Return [X, Y] of the center of cell containing provided text 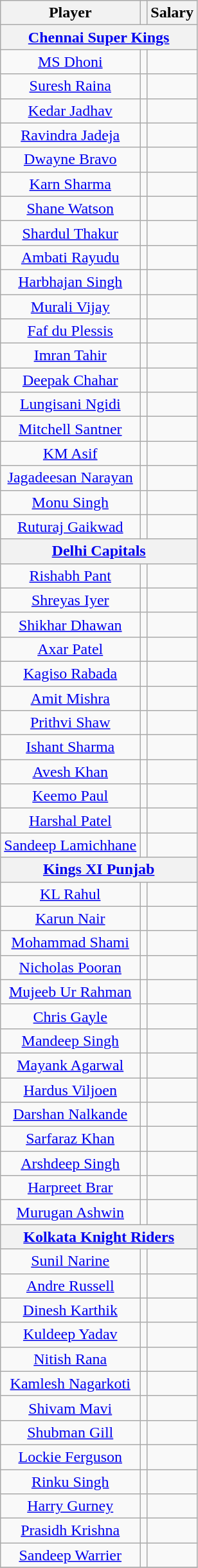
Dinesh Karthik [71, 1310]
Kuldeep Yadav [71, 1335]
Ravindra Jadeja [71, 135]
Kagiso Rabada [71, 673]
Axar Patel [71, 649]
Lockie Ferguson [71, 1457]
Shardul Thakur [71, 233]
Sunil Narine [71, 1261]
Murali Vijay [71, 307]
Dwayne Bravo [71, 160]
Sandeep Lamichhane [71, 845]
KL Rahul [71, 894]
Mandeep Singh [71, 1041]
Rinku Singh [71, 1481]
Mohammad Shami [71, 943]
Monu Singh [71, 502]
Karn Sharma [71, 184]
Amit Mishra [71, 698]
Harbhajan Singh [71, 282]
Karun Nair [71, 918]
Player [71, 13]
Keemo Paul [71, 796]
Faf du Plessis [71, 331]
Harry Gurney [71, 1506]
Lungisani Ngidi [71, 405]
Harpreet Brar [71, 1188]
Sarfaraz Khan [71, 1139]
Chris Gayle [71, 1016]
Avesh Khan [71, 772]
Shikhar Dhawan [71, 624]
Hardus Viljoen [71, 1090]
Andre Russell [71, 1286]
Chennai Super Kings [99, 37]
Arshdeep Singh [71, 1163]
Ruturaj Gaikwad [71, 527]
Shane Watson [71, 208]
Kolkata Knight Riders [99, 1237]
Darshan Nalkande [71, 1115]
Mitchell Santner [71, 429]
Harshal Patel [71, 821]
Nicholas Pooran [71, 967]
KM Asif [71, 453]
Deepak Chahar [71, 380]
MS Dhoni [71, 62]
Suresh Raina [71, 86]
Salary [172, 13]
Kamlesh Nagarkoti [71, 1383]
Delhi Capitals [99, 551]
Kedar Jadhav [71, 111]
Imran Tahir [71, 356]
Nitish Rana [71, 1359]
Shreyas Iyer [71, 600]
Mujeeb Ur Rahman [71, 992]
Murugan Ashwin [71, 1212]
Kings XI Punjab [99, 870]
Shubman Gill [71, 1432]
Mayank Agarwal [71, 1065]
Ishant Sharma [71, 747]
Prasidh Krishna [71, 1531]
Jagadeesan Narayan [71, 478]
Shivam Mavi [71, 1408]
Prithvi Shaw [71, 723]
Rishabh Pant [71, 576]
Ambati Rayudu [71, 257]
Sandeep Warrier [71, 1555]
